Provide the [X, Y] coordinate of the cell's center where the given text is located.  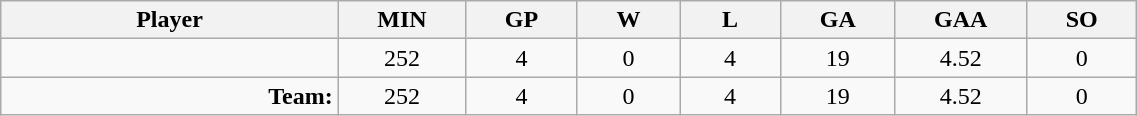
Player [170, 20]
SO [1081, 20]
W [628, 20]
MIN [402, 20]
GAA [961, 20]
GA [838, 20]
GP [522, 20]
Team: [170, 96]
L [730, 20]
